Capture the cell that displays the provided text and extract its (X, Y) central coordinate. 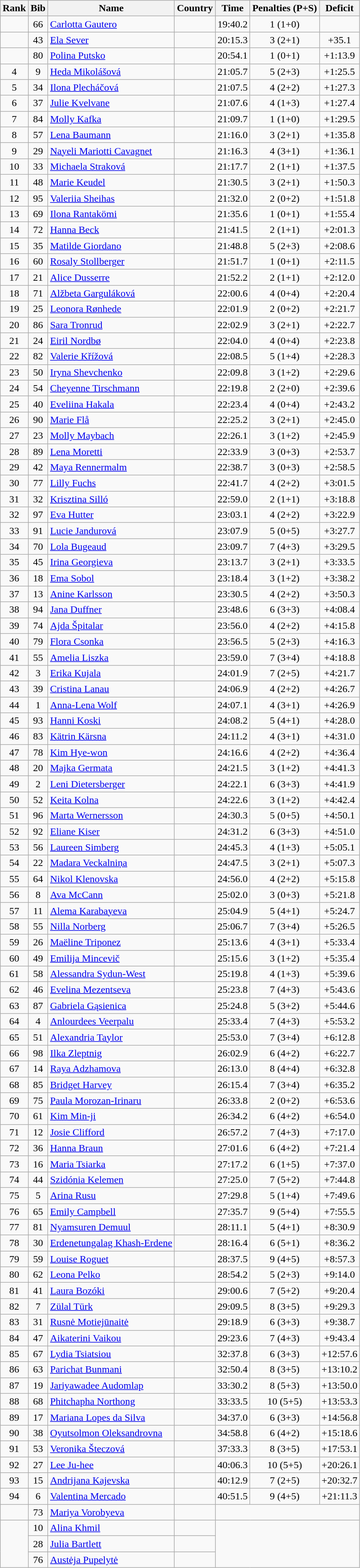
Maya Rennermalm (111, 467)
40:06.3 (233, 1464)
+9:20.4 (339, 1291)
Nikol Klenovska (111, 879)
Evelina Mezentseva (111, 990)
22:19.8 (233, 388)
+2:08.6 (339, 246)
Valeriia Sheihas (111, 198)
2 (38, 784)
26:34.2 (233, 1116)
Eveliina Hakala (111, 404)
Zülal Türk (111, 1306)
26:33.8 (233, 1101)
20:54.1 (233, 56)
25:24.8 (233, 1006)
24:31.2 (233, 831)
Mariana Lopes da Silva (111, 1417)
+13:50.0 (339, 1385)
+9:43.4 (339, 1338)
Iryna Shevchenko (111, 372)
+1:51.8 (339, 198)
+2:53.7 (339, 451)
3 (38, 673)
Leonora Rønhede (111, 309)
Mariya Vorobyeva (111, 1512)
21:16.0 (233, 135)
21:05.7 (233, 72)
Alžbeta Garguláková (111, 293)
Michaela Straková (111, 166)
Irina Georgieva (111, 562)
Ava McCann (111, 895)
97 (38, 515)
+2:29.6 (339, 372)
Hanni Koski (111, 721)
Ilona Plecháčová (111, 87)
Kim Min-ji (111, 1116)
Hanna Braun (111, 1148)
27:01.6 (233, 1148)
21:35.6 (233, 214)
+4:15.8 (339, 626)
Austėja Pupelytė (111, 1560)
32:37.8 (233, 1354)
+4:51.0 (339, 831)
+8:36.2 (339, 1243)
+5:15.8 (339, 879)
+4:18.8 (339, 657)
Lena Baumann (111, 135)
+4:16.3 (339, 641)
Majka Germata (111, 768)
24:08.2 (233, 721)
+5:35.4 (339, 958)
Nayeli Mariotti Cavagnet (111, 151)
Paula Morozan-Irinaru (111, 1101)
23:48.6 (233, 610)
+7:44.8 (339, 1180)
+4:41.9 (339, 784)
37:33.3 (233, 1449)
27:17.2 (233, 1164)
+3:29.5 (339, 547)
Sara Tronrud (111, 325)
22:00.6 (233, 293)
+14:56.8 (339, 1417)
+4:28.0 (339, 721)
+5:21.8 (339, 895)
22:26.1 (233, 435)
Rank (14, 8)
Name (111, 8)
+9:38.7 (339, 1322)
Hanna Beck (111, 230)
29:00.6 (233, 1291)
Ema Sobol (111, 578)
22:59.0 (233, 499)
Lena Moretti (111, 451)
24:07.1 (233, 705)
Rosaly Stollberger (111, 262)
Julie Kvelvane (111, 103)
25:13.6 (233, 942)
+2:12.0 (339, 277)
Parichat Bunmani (111, 1370)
Emilija Mincevič (111, 958)
+5:53.2 (339, 1021)
+3:33.5 (339, 562)
34:58.8 (233, 1433)
+2:23.8 (339, 341)
+7:55.5 (339, 1212)
21:48.8 (233, 246)
Nyamsuren Demuul (111, 1227)
Eva Hutter (111, 515)
21:09.7 (233, 119)
22:33.9 (233, 451)
24:30.3 (233, 816)
25:23.8 (233, 990)
28:54.2 (233, 1275)
20:15.3 (233, 40)
Lee Ju-hee (111, 1464)
25:04.9 (233, 910)
Alema Karabayeva (111, 910)
Jariyawadee Audomlap (111, 1385)
26:13.0 (233, 1069)
22:23.4 (233, 404)
+35.1 (339, 40)
+13:53.3 (339, 1401)
+1:36.1 (339, 151)
Matilde Giordano (111, 246)
22:09.8 (233, 372)
+7:17.0 (339, 1132)
28:11.1 (233, 1227)
24:22.1 (233, 784)
88 (14, 1401)
+2:11.5 (339, 262)
21:07.6 (233, 103)
+6:12.8 (339, 1037)
Ilka Zleptnig (111, 1053)
+1:13.9 (339, 56)
Emily Campbell (111, 1212)
Marie Flå (111, 420)
24:21.5 (233, 768)
+6:54.0 (339, 1116)
Laureen Simberg (111, 847)
+2:58.5 (339, 467)
98 (38, 1053)
95 (38, 198)
+7:21.4 (339, 1148)
Leona Pelko (111, 1275)
19:40.2 (233, 24)
Kim Hye-won (111, 752)
Alexandria Taylor (111, 1037)
27:35.7 (233, 1212)
+1:35.8 (339, 135)
Arina Rusu (111, 1195)
+1:27.4 (339, 103)
+3:50.3 (339, 594)
24:11.2 (233, 737)
26:57.2 (233, 1132)
24:56.0 (233, 879)
Andrijana Kajevska (111, 1481)
22:02.9 (233, 325)
Penalties (P+S) (284, 8)
24:45.3 (233, 847)
Rusnė Motiejūnaitė (111, 1322)
24:01.9 (233, 673)
Polina Putsko (111, 56)
Valentina Mercado (111, 1496)
Anlourdees Veerpalu (111, 1021)
21:32.0 (233, 198)
Alina Khmil (111, 1528)
23:03.1 (233, 515)
+4:31.0 (339, 737)
Kätrin Kärsna (111, 737)
Phitchapha Northong (111, 1401)
+13:10.2 (339, 1370)
24:47.5 (233, 863)
8 (4+4) (284, 1069)
21:41.5 (233, 230)
Oyutsolmon Oleksandrovna (111, 1433)
25:19.8 (233, 974)
6 (1+5) (284, 1164)
+4:21.7 (339, 673)
22:08.5 (233, 356)
+2:45.9 (339, 435)
Anine Karlsson (111, 594)
+8:57.3 (339, 1259)
+5:26.5 (339, 926)
1 (38, 705)
22:04.0 (233, 341)
+6:53.6 (339, 1101)
26:15.4 (233, 1085)
Bridget Harvey (111, 1085)
25:02.0 (233, 895)
Laura Bozóki (111, 1291)
25:15.6 (233, 958)
+6:22.7 (339, 1053)
+17:53.1 (339, 1449)
Keita Kolna (111, 800)
Madara Veckalniņa (111, 863)
+3:38.2 (339, 578)
Time (233, 8)
+1:50.3 (339, 182)
Aikaterini Vaikou (111, 1338)
23:18.4 (233, 578)
+5:05.1 (339, 847)
+7:37.0 (339, 1164)
+20:26.1 (339, 1464)
Erdenetungalag Khash-Erdene (111, 1243)
Szidónia Kelemen (111, 1180)
Cristina Lanau (111, 689)
+8:30.9 (339, 1227)
Lola Bugeaud (111, 547)
Amelia Liszka (111, 657)
5 (3+2) (284, 1006)
+4:42.4 (339, 800)
21:17.7 (233, 166)
25:33.4 (233, 1021)
+9:29.3 (339, 1306)
Marie Keudel (111, 182)
+1:55.4 (339, 214)
Julia Bartlett (111, 1544)
Maëline Triponez (111, 942)
+4:36.4 (339, 752)
Veronika Šteczová (111, 1449)
9 (5+4) (284, 1212)
+1:37.5 (339, 166)
Ajda Špitalar (111, 626)
Alessandra Sydun-West (111, 974)
Raya Adzhamova (111, 1069)
Anna-Lena Wolf (111, 705)
+9:14.0 (339, 1275)
+2:21.7 (339, 309)
25:06.7 (233, 926)
22:25.2 (233, 420)
+4:50.1 (339, 816)
Deficit (339, 8)
29:09.5 (233, 1306)
+3:27.7 (339, 531)
+3:01.5 (339, 483)
21:16.3 (233, 151)
+2:39.6 (339, 388)
6 (5+1) (284, 1243)
8 (5+3) (284, 1385)
+1:29.5 (339, 119)
22:41.7 (233, 483)
25:53.0 (233, 1037)
23:56.5 (233, 641)
23:09.7 (233, 547)
Eliane Kiser (111, 831)
Lucie Jandurová (111, 531)
21:30.5 (233, 182)
Erika Kujala (111, 673)
32:50.4 (233, 1370)
Country (195, 8)
Krisztina Silló (111, 499)
+2:43.2 (339, 404)
2 (2+0) (284, 388)
24:16.6 (233, 752)
Carlotta Gautero (111, 24)
+4:08.4 (339, 610)
Louise Roguet (111, 1259)
+1:25.5 (339, 72)
23:30.5 (233, 594)
24:22.6 (233, 800)
Heda Mikolášová (111, 72)
+7:49.6 (339, 1195)
+3:22.9 (339, 515)
Lilly Fuchs (111, 483)
+4:26.9 (339, 705)
23:59.0 (233, 657)
27:29.8 (233, 1195)
Marta Wernersson (111, 816)
Maria Tsiarka (111, 1164)
27:25.0 (233, 1180)
Leni Dietersberger (111, 784)
+2:28.3 (339, 356)
+2:20.4 (339, 293)
33:33.5 (233, 1401)
26:02.9 (233, 1053)
28:37.5 (233, 1259)
40:51.5 (233, 1496)
96 (38, 816)
+6:35.2 (339, 1085)
+20:32.7 (339, 1481)
23:13.7 (233, 562)
Molly Maybach (111, 435)
Cheyenne Tirschmann (111, 388)
Gabriela Gąsienica (111, 1006)
24:06.9 (233, 689)
28:16.4 (233, 1243)
+5:24.7 (339, 910)
29:18.9 (233, 1322)
22:38.7 (233, 467)
+5:39.6 (339, 974)
+3:18.8 (339, 499)
+4:41.3 (339, 768)
Ela Sever (111, 40)
21:07.5 (233, 87)
+5:33.4 (339, 942)
Nilla Norberg (111, 926)
+21:11.3 (339, 1496)
33:30.2 (233, 1385)
+1:27.3 (339, 87)
+5:43.6 (339, 990)
21:51.7 (233, 262)
+15:18.6 (339, 1433)
40:12.9 (233, 1481)
Lydia Tsiatsiou (111, 1354)
23:07.9 (233, 531)
+2:45.0 (339, 420)
+5:07.3 (339, 863)
Bib (38, 8)
29:23.6 (233, 1338)
Ilona Rantakömi (111, 214)
22:01.9 (233, 309)
+6:32.8 (339, 1069)
Eiril Nordbø (111, 341)
Molly Kafka (111, 119)
Josie Clifford (111, 1132)
+4:26.7 (339, 689)
Valerie Křížová (111, 356)
+5:44.6 (339, 1006)
21:52.2 (233, 277)
+12:57.6 (339, 1354)
+2:01.3 (339, 230)
Jana Duffner (111, 610)
+2:22.7 (339, 325)
Alice Dusserre (111, 277)
Flora Csonka (111, 641)
34:37.0 (233, 1417)
23:56.0 (233, 626)
